Return (x, y) of the center of cell containing provided text 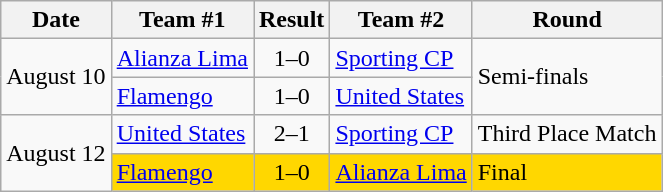
2–1 (292, 134)
August 12 (56, 153)
Result (292, 20)
Team #1 (182, 20)
Third Place Match (567, 134)
Semi-finals (567, 77)
August 10 (56, 77)
Team #2 (401, 20)
Date (56, 20)
Final (567, 172)
Round (567, 20)
